Scan for the cell matching the given text and deliver its (X, Y) coordinate at center. 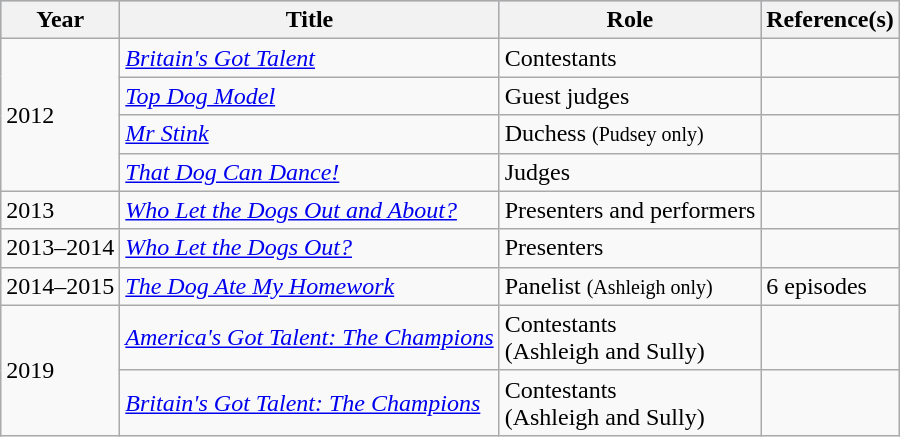
Role (630, 20)
Presenters (630, 248)
Who Let the Dogs Out and About? (310, 210)
Top Dog Model (310, 96)
Year (60, 20)
Panelist (Ashleigh only) (630, 286)
America's Got Talent: The Champions (310, 338)
2012 (60, 115)
Duchess (Pudsey only) (630, 134)
Mr Stink (310, 134)
Britain's Got Talent (310, 58)
2013–2014 (60, 248)
Reference(s) (830, 20)
2014–2015 (60, 286)
That Dog Can Dance! (310, 172)
6 episodes (830, 286)
Judges (630, 172)
Presenters and performers (630, 210)
The Dog Ate My Homework (310, 286)
Who Let the Dogs Out? (310, 248)
2019 (60, 370)
Title (310, 20)
Guest judges (630, 96)
Contestants (630, 58)
Britain's Got Talent: The Champions (310, 402)
2013 (60, 210)
